Return the [x, y] coordinate for the center point of the cell that contains the specified text.  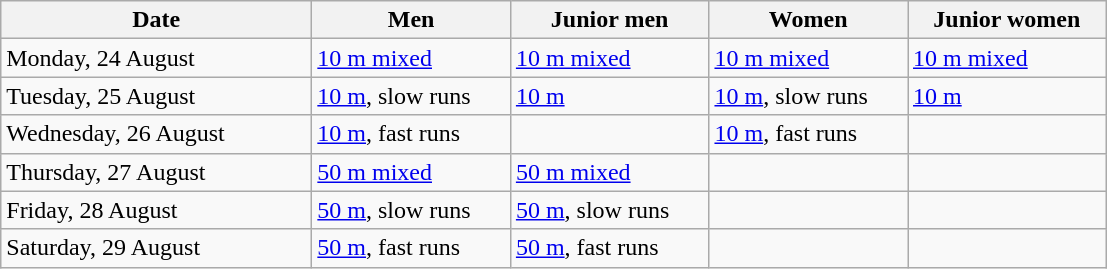
Tuesday, 25 August [156, 96]
Wednesday, 26 August [156, 134]
Monday, 24 August [156, 58]
Junior men [610, 20]
Women [808, 20]
Friday, 28 August [156, 210]
Thursday, 27 August [156, 172]
Men [412, 20]
Saturday, 29 August [156, 248]
Date [156, 20]
Junior women [1008, 20]
